Provide the (x, y) coordinate of the cell's center where the given text is located.  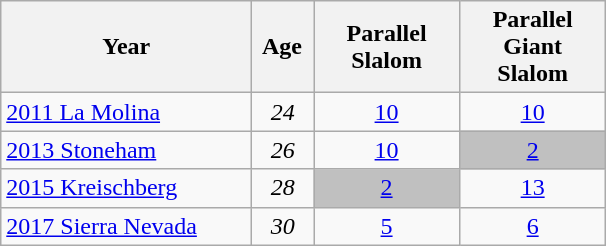
24 (283, 112)
28 (283, 188)
ParallelGiant Slalom (533, 47)
Parallel Slalom (387, 47)
6 (533, 226)
Age (283, 47)
Year (126, 47)
2011 La Molina (126, 112)
26 (283, 150)
2013 Stoneham (126, 150)
2015 Kreischberg (126, 188)
5 (387, 226)
13 (533, 188)
30 (283, 226)
2017 Sierra Nevada (126, 226)
